Pinpoint the cell where the given text exists, returning its [X, Y] midpoint coordinate. 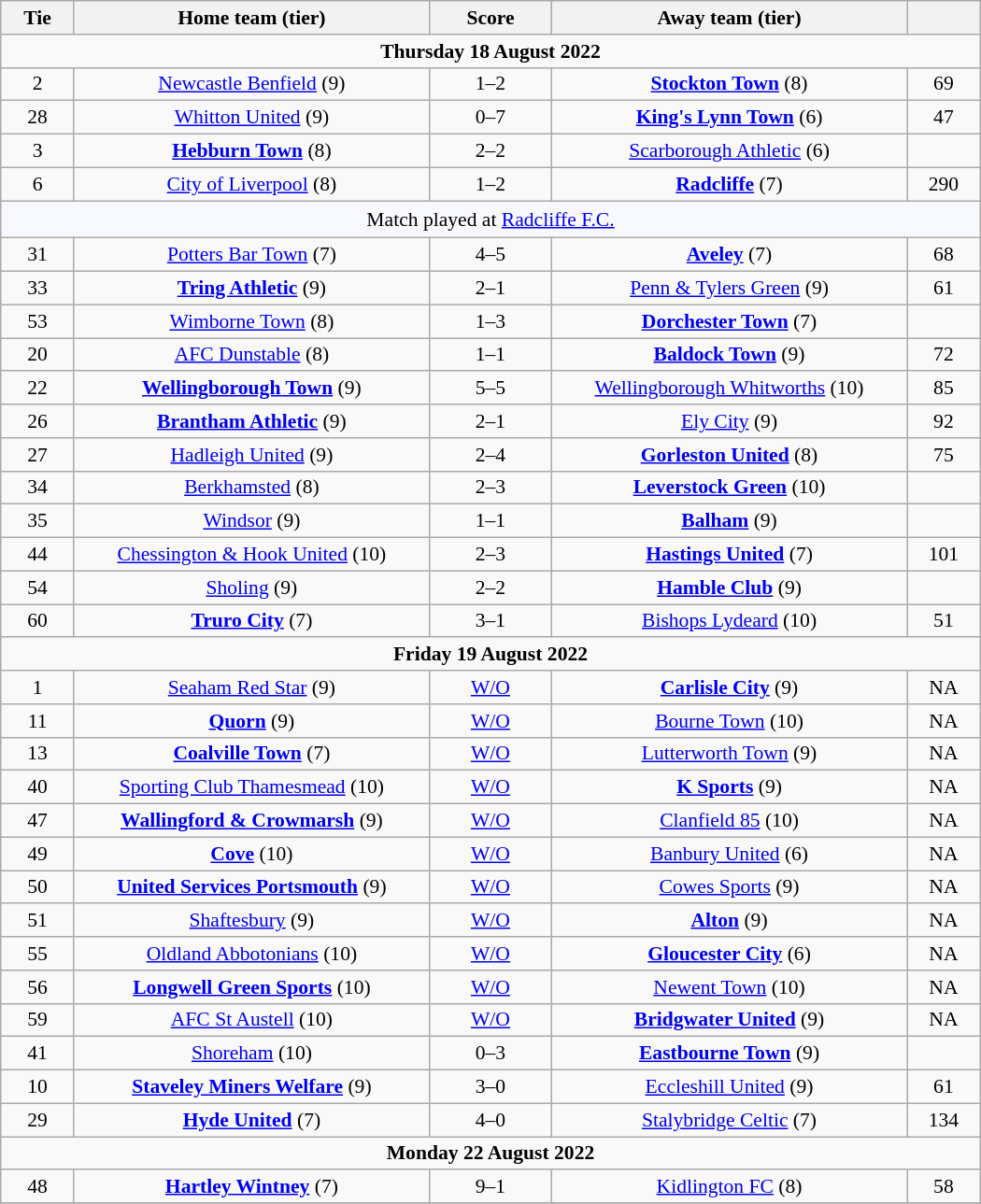
Baldock Town (9) [730, 355]
K Sports (9) [730, 787]
Hebburn Town (8) [251, 151]
0–3 [490, 1054]
Tring Athletic (9) [251, 289]
Banbury United (6) [730, 854]
26 [37, 421]
Kidlington FC (8) [730, 1187]
60 [37, 621]
Eastbourne Town (9) [730, 1054]
3 [37, 151]
Chessington & Hook United (10) [251, 555]
United Services Portsmouth (9) [251, 887]
9–1 [490, 1187]
50 [37, 887]
35 [37, 521]
101 [944, 555]
King's Lynn Town (6) [730, 118]
Dorchester Town (7) [730, 321]
Seaham Red Star (9) [251, 687]
27 [37, 455]
Windsor (9) [251, 521]
Gorleston United (8) [730, 455]
Thursday 18 August 2022 [490, 51]
Penn & Tylers Green (9) [730, 289]
Clanfield 85 (10) [730, 821]
Brantham Athletic (9) [251, 421]
Friday 19 August 2022 [490, 655]
Hyde United (7) [251, 1120]
AFC Dunstable (8) [251, 355]
Score [490, 18]
Hartley Wintney (7) [251, 1187]
40 [37, 787]
Hadleigh United (9) [251, 455]
Berkhamsted (8) [251, 488]
Sporting Club Thamesmead (10) [251, 787]
72 [944, 355]
55 [37, 954]
Shaftesbury (9) [251, 921]
Wimborne Town (8) [251, 321]
75 [944, 455]
Gloucester City (6) [730, 954]
58 [944, 1187]
31 [37, 255]
33 [37, 289]
Match played at Radcliffe F.C. [490, 220]
AFC St Austell (10) [251, 1020]
Longwell Green Sports (10) [251, 987]
Lutterworth Town (9) [730, 754]
Ely City (9) [730, 421]
Hamble Club (9) [730, 588]
City of Liverpool (8) [251, 184]
Bridgwater United (9) [730, 1020]
Shoreham (10) [251, 1054]
53 [37, 321]
Scarborough Athletic (6) [730, 151]
Radcliffe (7) [730, 184]
Cove (10) [251, 854]
Wellingborough Town (9) [251, 389]
Bourne Town (10) [730, 721]
290 [944, 184]
56 [37, 987]
2–4 [490, 455]
44 [37, 555]
3–1 [490, 621]
34 [37, 488]
Balham (9) [730, 521]
Hastings United (7) [730, 555]
Bishops Lydeard (10) [730, 621]
10 [37, 1087]
Aveley (7) [730, 255]
59 [37, 1020]
Potters Bar Town (7) [251, 255]
Staveley Miners Welfare (9) [251, 1087]
1–3 [490, 321]
Whitton United (9) [251, 118]
85 [944, 389]
48 [37, 1187]
Monday 22 August 2022 [490, 1154]
Wellingborough Whitworths (10) [730, 389]
69 [944, 84]
3–0 [490, 1087]
4–5 [490, 255]
Quorn (9) [251, 721]
Home team (tier) [251, 18]
Newcastle Benfield (9) [251, 84]
Carlisle City (9) [730, 687]
Coalville Town (7) [251, 754]
11 [37, 721]
92 [944, 421]
1 [37, 687]
Stalybridge Celtic (7) [730, 1120]
2 [37, 84]
Leverstock Green (10) [730, 488]
6 [37, 184]
54 [37, 588]
20 [37, 355]
Wallingford & Crowmarsh (9) [251, 821]
13 [37, 754]
Eccleshill United (9) [730, 1087]
4–0 [490, 1120]
41 [37, 1054]
Stockton Town (8) [730, 84]
Alton (9) [730, 921]
Cowes Sports (9) [730, 887]
Truro City (7) [251, 621]
22 [37, 389]
49 [37, 854]
0–7 [490, 118]
5–5 [490, 389]
28 [37, 118]
68 [944, 255]
Oldland Abbotonians (10) [251, 954]
29 [37, 1120]
Tie [37, 18]
Sholing (9) [251, 588]
Newent Town (10) [730, 987]
Away team (tier) [730, 18]
134 [944, 1120]
